From the cell containing the given text, extract its center point as (X, Y) coordinate. 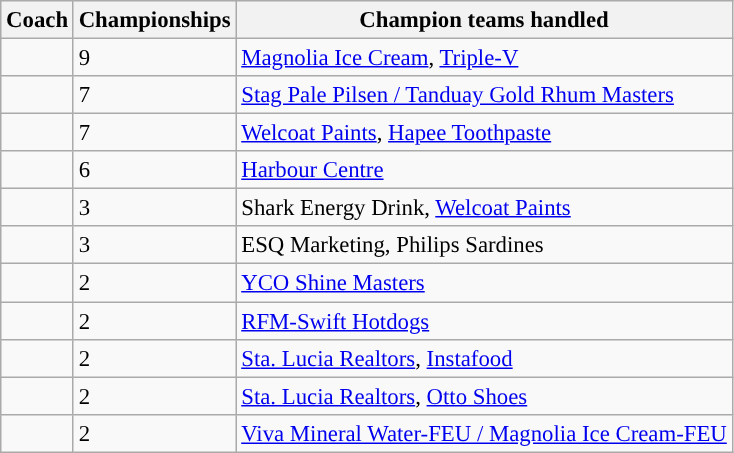
YCO Shine Masters (484, 283)
Shark Energy Drink, Welcoat Paints (484, 208)
Championships (154, 20)
6 (154, 170)
Stag Pale Pilsen / Tanduay Gold Rhum Masters (484, 95)
Sta. Lucia Realtors, Otto Shoes (484, 396)
ESQ Marketing, Philips Sardines (484, 245)
Champion teams handled (484, 20)
Welcoat Paints, Hapee Toothpaste (484, 133)
Sta. Lucia Realtors, Instafood (484, 358)
9 (154, 58)
Coach (38, 20)
RFM-Swift Hotdogs (484, 321)
Viva Mineral Water-FEU / Magnolia Ice Cream-FEU (484, 433)
Magnolia Ice Cream, Triple-V (484, 58)
Harbour Centre (484, 170)
